Return [x, y] of the center of cell containing provided text 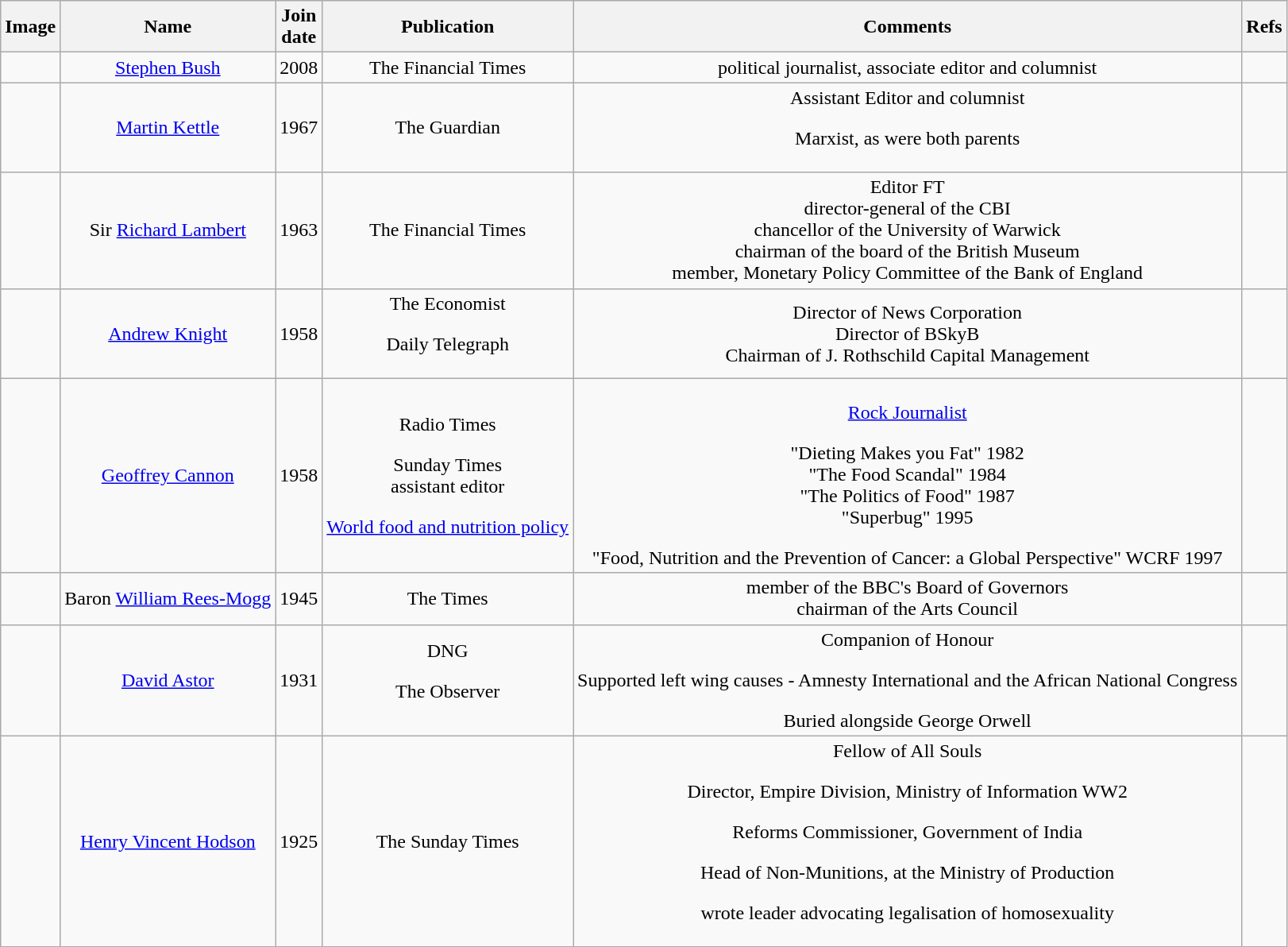
Assistant Editor and columnistMarxist, as were both parents [908, 127]
2008 [299, 68]
Director of News CorporationDirector of BSkyBChairman of J. Rothschild Capital Management [908, 334]
1963 [299, 230]
political journalist, associate editor and columnist [908, 68]
1931 [299, 680]
Publication [448, 27]
The EconomistDaily Telegraph [448, 334]
1925 [299, 841]
The Times [448, 599]
DNGThe Observer [448, 680]
Sir Richard Lambert [168, 230]
Image [30, 27]
Refs [1264, 27]
Comments [908, 27]
Andrew Knight [168, 334]
Name [168, 27]
David Astor [168, 680]
Baron William Rees-Mogg [168, 599]
Geoffrey Cannon [168, 475]
Companion of HonourSupported left wing causes - Amnesty International and the African National CongressBuried alongside George Orwell [908, 680]
The Guardian [448, 127]
1945 [299, 599]
Henry Vincent Hodson [168, 841]
Martin Kettle [168, 127]
Radio TimesSunday Timesassistant editorWorld food and nutrition policy [448, 475]
Stephen Bush [168, 68]
1967 [299, 127]
Joindate [299, 27]
member of the BBC's Board of Governorschairman of the Arts Council [908, 599]
The Sunday Times [448, 841]
